Determine the (X, Y) coordinate at the center of the cell enclosing the given text.  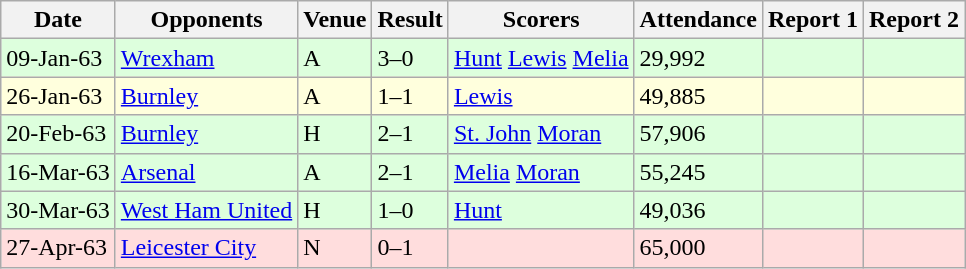
1–0 (410, 210)
49,885 (698, 96)
Result (410, 20)
Lewis (541, 96)
Hunt (541, 210)
Arsenal (206, 172)
Melia Moran (541, 172)
0–1 (410, 248)
St. John Moran (541, 134)
Scorers (541, 20)
55,245 (698, 172)
09-Jan-63 (58, 58)
29,992 (698, 58)
27-Apr-63 (58, 248)
16-Mar-63 (58, 172)
Hunt Lewis Melia (541, 58)
West Ham United (206, 210)
Report 1 (812, 20)
30-Mar-63 (58, 210)
20-Feb-63 (58, 134)
Date (58, 20)
N (335, 248)
49,036 (698, 210)
Attendance (698, 20)
Wrexham (206, 58)
Leicester City (206, 248)
Opponents (206, 20)
1–1 (410, 96)
Venue (335, 20)
65,000 (698, 248)
26-Jan-63 (58, 96)
3–0 (410, 58)
Report 2 (914, 20)
57,906 (698, 134)
